Identify which cell holds the provided text, then report its (X, Y) central coordinate. 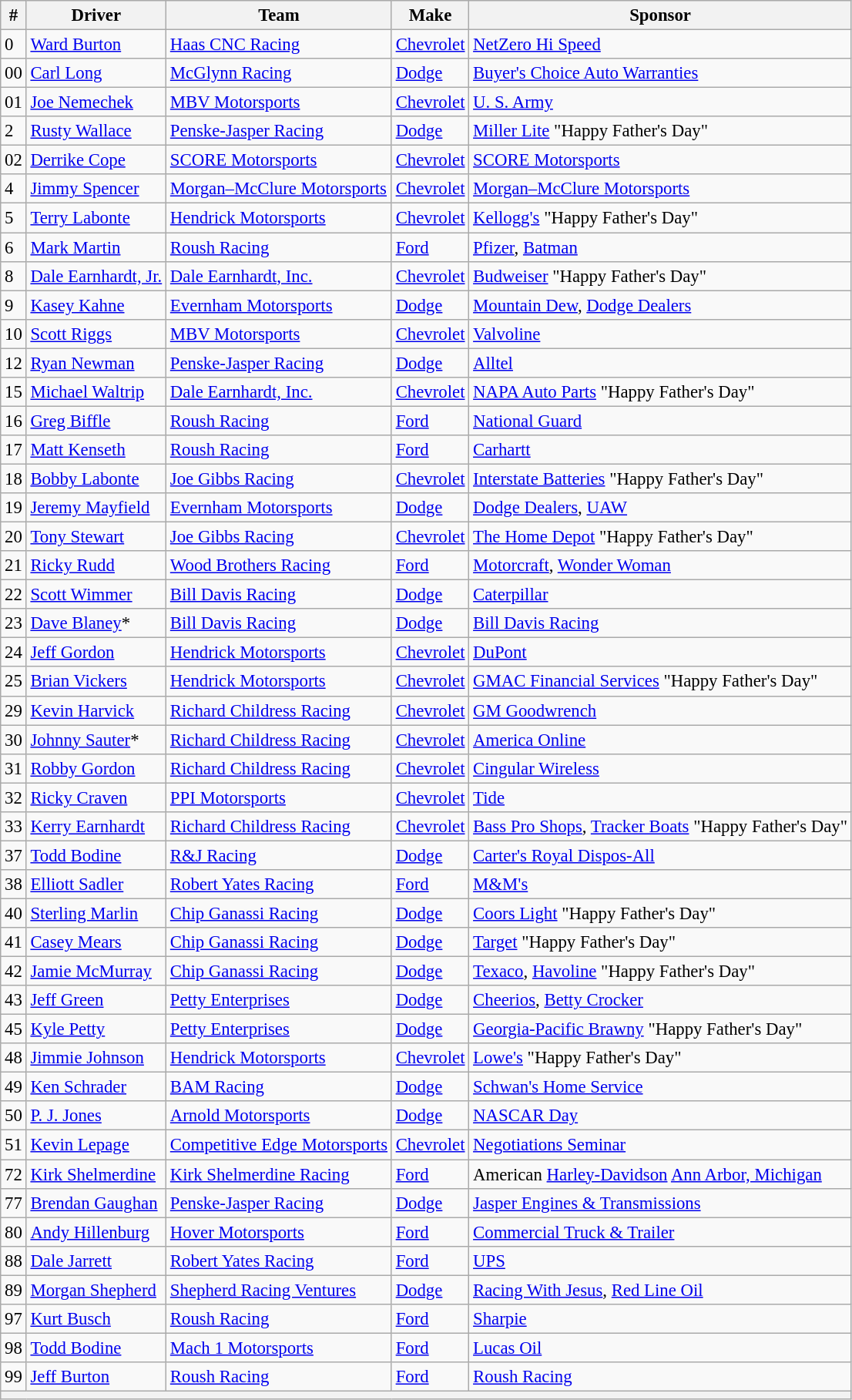
Jasper Engines & Transmissions (661, 1203)
Driver (96, 15)
Ricky Craven (96, 797)
PPI Motorsports (279, 797)
02 (14, 160)
Pfizer, Batman (661, 247)
Jimmy Spencer (96, 189)
6 (14, 247)
16 (14, 421)
Arnold Motorsports (279, 1116)
Budweiser "Happy Father's Day" (661, 276)
Bobby Labonte (96, 478)
72 (14, 1174)
45 (14, 1029)
Carl Long (96, 73)
Scott Riggs (96, 334)
Valvoline (661, 334)
Caterpillar (661, 595)
Cheerios, Betty Crocker (661, 1000)
00 (14, 73)
17 (14, 450)
DuPont (661, 653)
5 (14, 218)
Jeff Green (96, 1000)
88 (14, 1261)
77 (14, 1203)
Ricky Rudd (96, 566)
19 (14, 508)
Negotiations Seminar (661, 1145)
Scott Wimmer (96, 595)
The Home Depot "Happy Father's Day" (661, 537)
Lowe's "Happy Father's Day" (661, 1058)
Kevin Lepage (96, 1145)
Commercial Truck & Trailer (661, 1232)
22 (14, 595)
Cingular Wireless (661, 768)
Mountain Dew, Dodge Dealers (661, 305)
Sponsor (661, 15)
18 (14, 478)
50 (14, 1116)
Ryan Newman (96, 363)
Hover Motorsports (279, 1232)
Andy Hillenburg (96, 1232)
NetZero Hi Speed (661, 45)
12 (14, 363)
Sterling Marlin (96, 913)
NASCAR Day (661, 1116)
29 (14, 710)
38 (14, 885)
Kurt Busch (96, 1319)
Make (430, 15)
Carter's Royal Dispos-All (661, 855)
48 (14, 1058)
10 (14, 334)
Team (279, 15)
Ward Burton (96, 45)
2 (14, 131)
Wood Brothers Racing (279, 566)
Rusty Wallace (96, 131)
Jeff Burton (96, 1377)
21 (14, 566)
4 (14, 189)
20 (14, 537)
42 (14, 972)
98 (14, 1348)
0 (14, 45)
97 (14, 1319)
41 (14, 942)
Kellogg's "Happy Father's Day" (661, 218)
America Online (661, 740)
Kirk Shelmerdine (96, 1174)
Dodge Dealers, UAW (661, 508)
37 (14, 855)
Buyer's Choice Auto Warranties (661, 73)
Shepherd Racing Ventures (279, 1290)
01 (14, 102)
15 (14, 392)
Mark Martin (96, 247)
23 (14, 623)
89 (14, 1290)
Brendan Gaughan (96, 1203)
UPS (661, 1261)
BAM Racing (279, 1087)
40 (14, 913)
GM Goodwrench (661, 710)
30 (14, 740)
Elliott Sadler (96, 885)
McGlynn Racing (279, 73)
Lucas Oil (661, 1348)
Dale Earnhardt, Jr. (96, 276)
Tony Stewart (96, 537)
Kerry Earnhardt (96, 827)
U. S. Army (661, 102)
Johnny Sauter* (96, 740)
Schwan's Home Service (661, 1087)
Mach 1 Motorsports (279, 1348)
Interstate Batteries "Happy Father's Day" (661, 478)
25 (14, 682)
GMAC Financial Services "Happy Father's Day" (661, 682)
Matt Kenseth (96, 450)
American Harley-Davidson Ann Arbor, Michigan (661, 1174)
Motorcraft, Wonder Woman (661, 566)
Kasey Kahne (96, 305)
8 (14, 276)
Alltel (661, 363)
Derrike Cope (96, 160)
Kyle Petty (96, 1029)
Jimmie Johnson (96, 1058)
# (14, 15)
Coors Light "Happy Father's Day" (661, 913)
Georgia-Pacific Brawny "Happy Father's Day" (661, 1029)
NAPA Auto Parts "Happy Father's Day" (661, 392)
Miller Lite "Happy Father's Day" (661, 131)
Competitive Edge Motorsports (279, 1145)
R&J Racing (279, 855)
51 (14, 1145)
Jamie McMurray (96, 972)
Morgan Shepherd (96, 1290)
31 (14, 768)
Tide (661, 797)
National Guard (661, 421)
Dave Blaney* (96, 623)
Kevin Harvick (96, 710)
9 (14, 305)
24 (14, 653)
43 (14, 1000)
Haas CNC Racing (279, 45)
Michael Waltrip (96, 392)
Target "Happy Father's Day" (661, 942)
Texaco, Havoline "Happy Father's Day" (661, 972)
Ken Schrader (96, 1087)
Casey Mears (96, 942)
Jeremy Mayfield (96, 508)
Kirk Shelmerdine Racing (279, 1174)
Greg Biffle (96, 421)
32 (14, 797)
Bass Pro Shops, Tracker Boats "Happy Father's Day" (661, 827)
Terry Labonte (96, 218)
33 (14, 827)
Joe Nemechek (96, 102)
M&M's (661, 885)
Carhartt (661, 450)
Racing With Jesus, Red Line Oil (661, 1290)
Dale Jarrett (96, 1261)
Brian Vickers (96, 682)
Robby Gordon (96, 768)
Sharpie (661, 1319)
99 (14, 1377)
80 (14, 1232)
49 (14, 1087)
Jeff Gordon (96, 653)
P. J. Jones (96, 1116)
